Locate the cell with the specified text and output its (x, y) center coordinate. 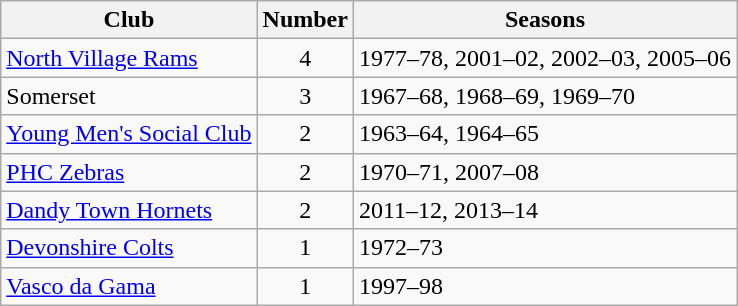
PHC Zebras (129, 172)
1963–64, 1964–65 (544, 134)
3 (305, 96)
Dandy Town Hornets (129, 210)
Young Men's Social Club (129, 134)
Vasco da Gama (129, 286)
1977–78, 2001–02, 2002–03, 2005–06 (544, 58)
North Village Rams (129, 58)
2011–12, 2013–14 (544, 210)
Devonshire Colts (129, 248)
1972–73 (544, 248)
Seasons (544, 20)
1967–68, 1968–69, 1969–70 (544, 96)
1997–98 (544, 286)
Number (305, 20)
4 (305, 58)
Somerset (129, 96)
1970–71, 2007–08 (544, 172)
Club (129, 20)
